Pinpoint the cell where the given text exists, returning its [X, Y] midpoint coordinate. 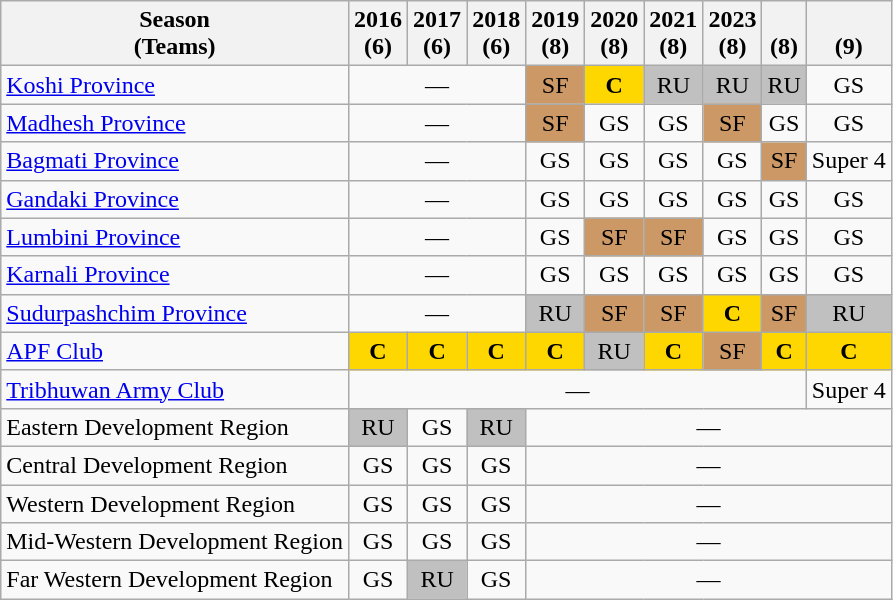
APF Club [175, 351]
Central Development Region [175, 465]
2023(8) [732, 34]
2019(8) [556, 34]
Mid-Western Development Region [175, 542]
2020(8) [614, 34]
2017(6) [438, 34]
Madhesh Province [175, 123]
(8) [784, 34]
Tribhuwan Army Club [175, 389]
2021(8) [674, 34]
Karnali Province [175, 275]
Eastern Development Region [175, 427]
Western Development Region [175, 503]
Gandaki Province [175, 199]
Far Western Development Region [175, 580]
2018(6) [496, 34]
(9) [848, 34]
Sudurpashchim Province [175, 313]
Season(Teams) [175, 34]
Lumbini Province [175, 237]
Bagmati Province [175, 161]
2016(6) [378, 34]
Koshi Province [175, 85]
